Search for the cell housing the specified text and yield its (x, y) center coordinate. 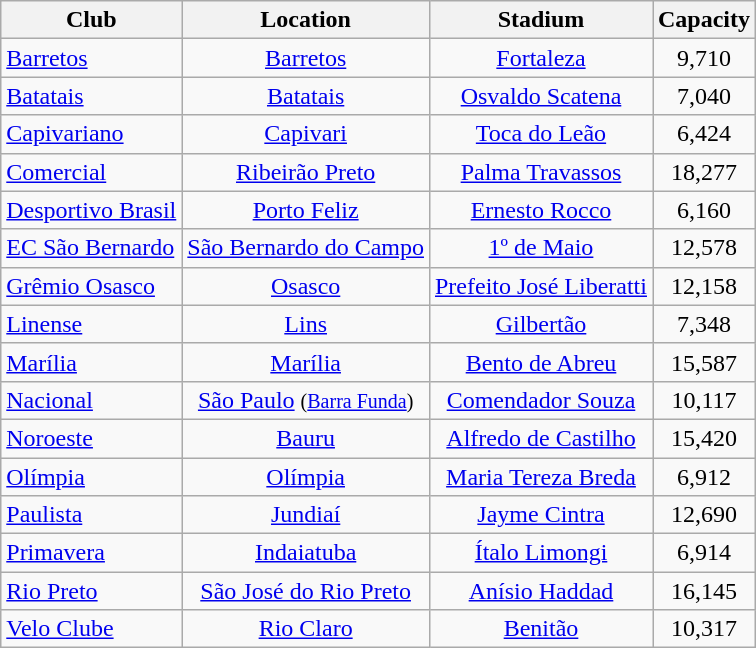
Desportivo Brasil (92, 210)
Capacity (704, 20)
Jundiaí (306, 515)
Comercial (92, 172)
São Paulo (Barra Funda) (306, 400)
16,145 (704, 591)
Bauru (306, 438)
Gilbertão (540, 324)
São Bernardo do Campo (306, 248)
7,040 (704, 96)
Paulista (92, 515)
Anísio Haddad (540, 591)
Noroeste (92, 438)
Capivari (306, 134)
Primavera (92, 553)
Capivariano (92, 134)
Indaiatuba (306, 553)
Rio Claro (306, 629)
Bento de Abreu (540, 362)
10,117 (704, 400)
15,420 (704, 438)
6,912 (704, 477)
Stadium (540, 20)
Rio Preto (92, 591)
Alfredo de Castilho (540, 438)
EC São Bernardo (92, 248)
Benitão (540, 629)
Location (306, 20)
6,160 (704, 210)
Maria Tereza Breda (540, 477)
Osvaldo Scatena (540, 96)
12,690 (704, 515)
Grêmio Osasco (92, 286)
Palma Travassos (540, 172)
1º de Maio (540, 248)
6,424 (704, 134)
12,578 (704, 248)
Osasco (306, 286)
Toca do Leão (540, 134)
6,914 (704, 553)
São José do Rio Preto (306, 591)
9,710 (704, 58)
Jayme Cintra (540, 515)
Comendador Souza (540, 400)
Ítalo Limongi (540, 553)
Porto Feliz (306, 210)
Linense (92, 324)
15,587 (704, 362)
Lins (306, 324)
Velo Clube (92, 629)
Ribeirão Preto (306, 172)
7,348 (704, 324)
Fortaleza (540, 58)
Prefeito José Liberatti (540, 286)
12,158 (704, 286)
Club (92, 20)
18,277 (704, 172)
Ernesto Rocco (540, 210)
Nacional (92, 400)
10,317 (704, 629)
